Output the [x, y] coordinate of the center of the cell containing the given text.  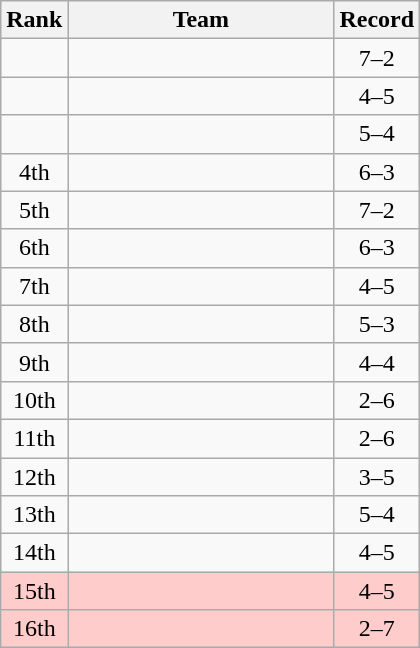
5th [34, 210]
7th [34, 286]
4–4 [377, 362]
16th [34, 629]
15th [34, 591]
Team [201, 20]
10th [34, 400]
5–3 [377, 324]
4th [34, 172]
8th [34, 324]
Rank [34, 20]
6th [34, 248]
12th [34, 477]
13th [34, 515]
14th [34, 553]
2–7 [377, 629]
11th [34, 438]
Record [377, 20]
9th [34, 362]
3–5 [377, 477]
